For the text-containing cell, return its midpoint in (X, Y) coordinate format. 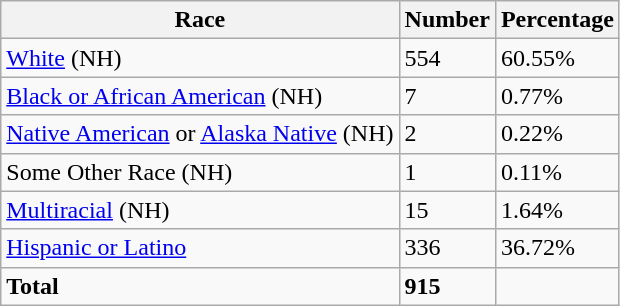
60.55% (557, 58)
Black or African American (NH) (200, 96)
2 (447, 134)
0.11% (557, 172)
1 (447, 172)
Total (200, 286)
Race (200, 20)
0.22% (557, 134)
Multiracial (NH) (200, 210)
Native American or Alaska Native (NH) (200, 134)
0.77% (557, 96)
336 (447, 248)
White (NH) (200, 58)
15 (447, 210)
36.72% (557, 248)
Number (447, 20)
915 (447, 286)
Hispanic or Latino (200, 248)
554 (447, 58)
1.64% (557, 210)
Some Other Race (NH) (200, 172)
Percentage (557, 20)
7 (447, 96)
